Find where the given text appears and provide that cell's center as [X, Y] coordinate. 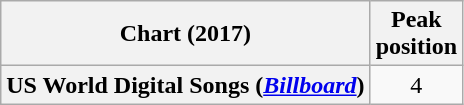
Chart (2017) [186, 34]
US World Digital Songs (Billboard) [186, 85]
4 [416, 85]
Peakposition [416, 34]
